Output the [X, Y] coordinate of the center of the cell containing the given text.  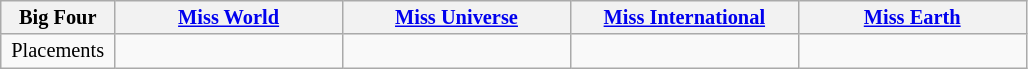
Placements [58, 51]
Miss International [684, 17]
Miss Earth [912, 17]
Miss World [229, 17]
Miss Universe [457, 17]
Big Four [58, 17]
